Provide the (X, Y) coordinate of the cell's center where the given text is located.  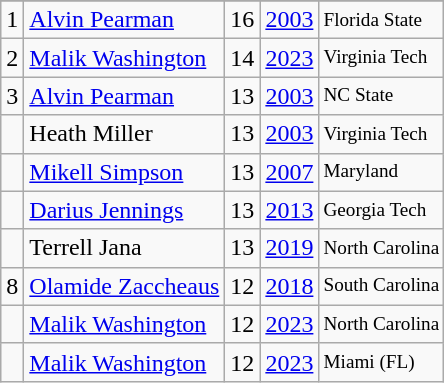
Georgia Tech (382, 210)
Darius Jennings (124, 210)
Mikell Simpson (124, 172)
NC State (382, 96)
Miami (FL) (382, 362)
14 (242, 58)
2013 (290, 210)
Heath Miller (124, 134)
1 (12, 20)
2007 (290, 172)
2 (12, 58)
Maryland (382, 172)
Olamide Zaccheaus (124, 286)
South Carolina (382, 286)
Terrell Jana (124, 248)
8 (12, 286)
16 (242, 20)
2018 (290, 286)
Florida State (382, 20)
2019 (290, 248)
3 (12, 96)
